Return the [X, Y] coordinate for the center point of the cell that contains the specified text.  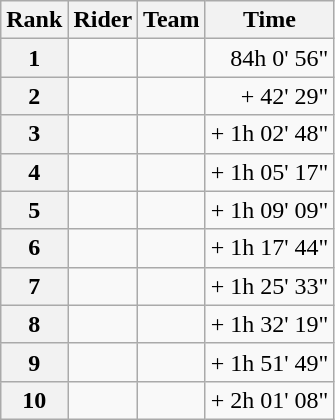
3 [34, 134]
9 [34, 362]
6 [34, 248]
4 [34, 172]
+ 1h 05' 17" [270, 172]
Time [270, 20]
Team [172, 20]
+ 1h 32' 19" [270, 324]
8 [34, 324]
+ 1h 02' 48" [270, 134]
+ 2h 01' 08" [270, 400]
10 [34, 400]
1 [34, 58]
84h 0' 56" [270, 58]
+ 1h 51' 49" [270, 362]
+ 42' 29" [270, 96]
+ 1h 25' 33" [270, 286]
Rider [103, 20]
+ 1h 17' 44" [270, 248]
Rank [34, 20]
7 [34, 286]
5 [34, 210]
2 [34, 96]
+ 1h 09' 09" [270, 210]
